Pinpoint the cell where the given text exists, returning its (x, y) midpoint coordinate. 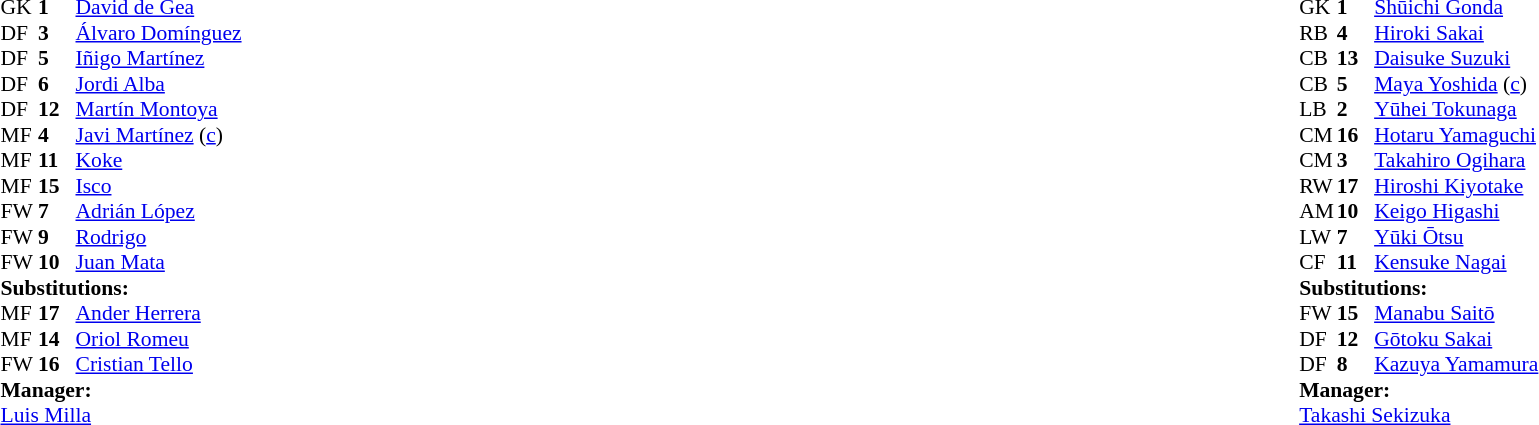
Ander Herrera (159, 313)
Maya Yoshida (c) (1456, 84)
13 (1356, 59)
Adrián López (159, 211)
Yūki Ōtsu (1456, 237)
Martín Montoya (159, 109)
Jordi Alba (159, 84)
Keigo Higashi (1456, 211)
RW (1318, 186)
RB (1318, 33)
AM (1318, 211)
Kazuya Yamamura (1456, 365)
Hotaru Yamaguchi (1456, 135)
6 (57, 84)
8 (1356, 365)
CF (1318, 263)
Juan Mata (159, 263)
9 (57, 237)
Rodrigo (159, 237)
Iñigo Martínez (159, 59)
Gōtoku Sakai (1456, 339)
Kensuke Nagai (1456, 263)
Hiroki Sakai (1456, 33)
Daisuke Suzuki (1456, 59)
Koke (159, 161)
Hiroshi Kiyotake (1456, 186)
Takahiro Ogihara (1456, 161)
Isco (159, 186)
Álvaro Domínguez (159, 33)
Cristian Tello (159, 365)
Oriol Romeu (159, 339)
Yūhei Tokunaga (1456, 109)
2 (1356, 109)
LB (1318, 109)
14 (57, 339)
Javi Martínez (c) (159, 135)
Manabu Saitō (1456, 313)
LW (1318, 237)
